Return the (X, Y) coordinate for the center point of the cell that contains the specified text.  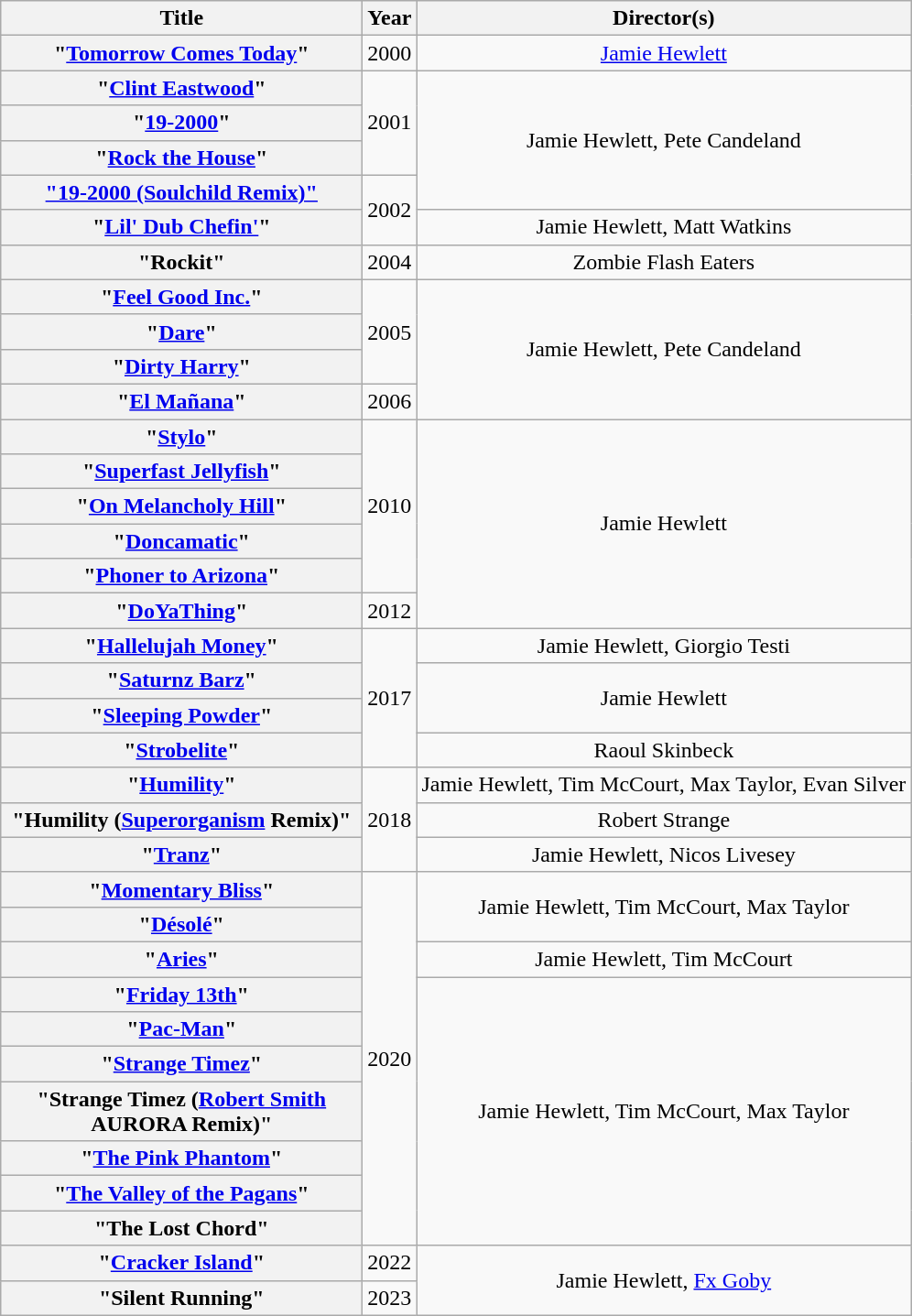
2022 (390, 1263)
"Rockit" (181, 262)
"The Pink Phantom" (181, 1158)
2017 (390, 698)
Jamie Hewlett, Matt Watkins (664, 227)
"Superfast Jellyfish" (181, 472)
2020 (390, 1059)
"Tranz" (181, 854)
Raoul Skinbeck (664, 750)
"Saturnz Barz" (181, 680)
2006 (390, 401)
Director(s) (664, 18)
"Désolé" (181, 924)
"Sleeping Powder" (181, 715)
2010 (390, 506)
"Feel Good Inc." (181, 297)
2000 (390, 53)
"Strange Timez (Robert Smith AURORA Remix)" (181, 1112)
Robert Strange (664, 820)
"Phoner to Arizona" (181, 576)
"DoYaThing" (181, 611)
"The Lost Chord" (181, 1228)
"19-2000" (181, 123)
Year (390, 18)
2002 (390, 210)
Jamie Hewlett, Nicos Livesey (664, 854)
"Tomorrow Comes Today" (181, 53)
2018 (390, 820)
2001 (390, 123)
2005 (390, 332)
"Friday 13th" (181, 994)
"El Mañana" (181, 401)
"Lil' Dub Chefin'" (181, 227)
"19-2000 (Soulchild Remix)" (181, 192)
Zombie Flash Eaters (664, 262)
Jamie Hewlett, Giorgio Testi (664, 646)
2023 (390, 1298)
"Rock the House" (181, 158)
"Humility" (181, 785)
Jamie Hewlett, Tim McCourt (664, 959)
2012 (390, 611)
"The Valley of the Pagans" (181, 1193)
"Strange Timez" (181, 1064)
"Humility (Superorganism Remix)" (181, 820)
"Cracker Island" (181, 1263)
"On Melancholy Hill" (181, 506)
"Strobelite" (181, 750)
"Momentary Bliss" (181, 889)
"Dirty Harry" (181, 366)
"Doncamatic" (181, 541)
Title (181, 18)
"Aries" (181, 959)
2004 (390, 262)
"Hallelujah Money" (181, 646)
"Pac-Man" (181, 1029)
Jamie Hewlett, Tim McCourt, Max Taylor, Evan Silver (664, 785)
Jamie Hewlett, Fx Goby (664, 1280)
"Dare" (181, 332)
"Silent Running" (181, 1298)
"Stylo" (181, 437)
"Clint Eastwood" (181, 88)
